Provide the [X, Y] coordinate of the cell's center where the given text is located.  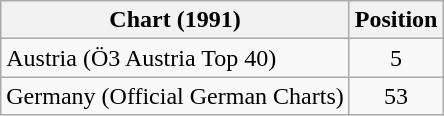
5 [396, 58]
Chart (1991) [175, 20]
Position [396, 20]
53 [396, 96]
Austria (Ö3 Austria Top 40) [175, 58]
Germany (Official German Charts) [175, 96]
